Return (x, y) of the center of cell containing provided text 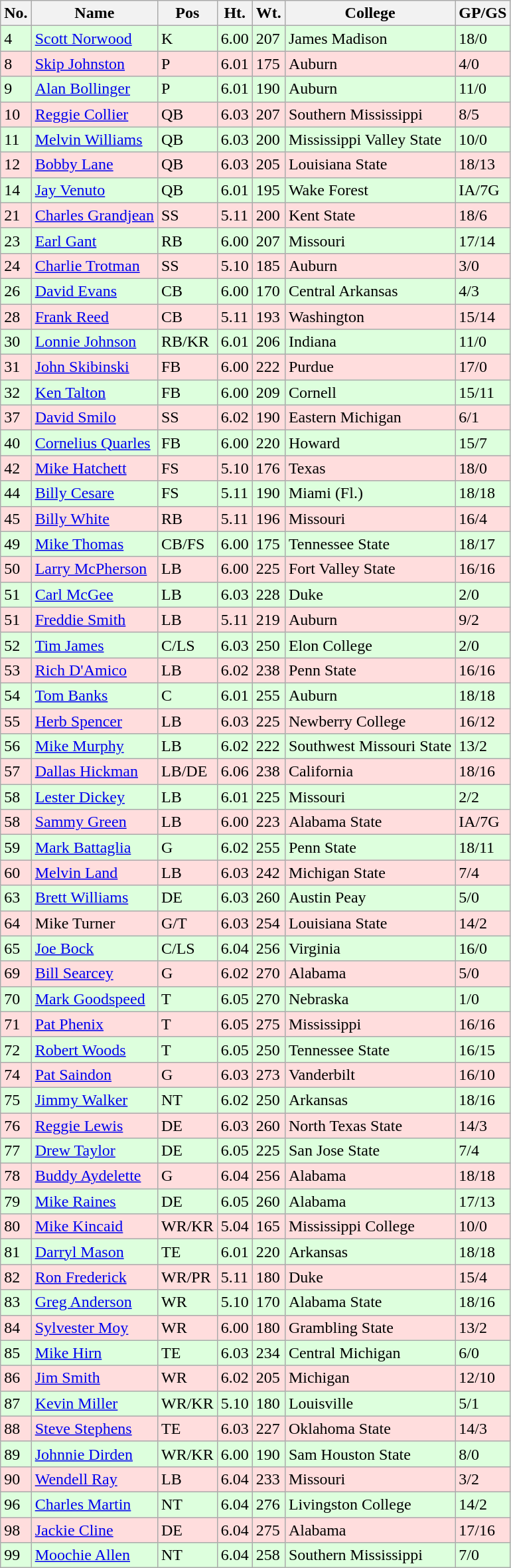
North Texas State (370, 1126)
228 (268, 594)
12/10 (483, 1378)
3/2 (483, 1479)
18/11 (483, 847)
206 (268, 342)
Cornell (370, 392)
69 (16, 974)
70 (16, 999)
60 (16, 873)
Freddie Smith (94, 620)
Howard (370, 443)
GP/GS (483, 13)
Charles Grandjean (94, 215)
6/1 (483, 418)
50 (16, 569)
223 (268, 822)
Central Michigan (370, 1353)
80 (16, 1227)
16/0 (483, 948)
55 (16, 721)
65 (16, 948)
88 (16, 1429)
8 (16, 64)
99 (16, 1555)
16/10 (483, 1075)
82 (16, 1277)
Dallas Hickman (94, 772)
Rich D'Amico (94, 670)
San Jose State (370, 1151)
Scott Norwood (94, 39)
Ken Talton (94, 392)
11 (16, 139)
8/0 (483, 1454)
16/15 (483, 1049)
Bobby Lane (94, 165)
56 (16, 746)
Darryl Mason (94, 1252)
78 (16, 1176)
24 (16, 266)
81 (16, 1252)
45 (16, 519)
Miami (Fl.) (370, 493)
18/6 (483, 215)
Melvin Land (94, 873)
Pat Phenix (94, 1024)
Lonnie Johnson (94, 342)
4/3 (483, 291)
G/T (187, 923)
193 (268, 317)
Billy White (94, 519)
59 (16, 847)
53 (16, 670)
Drew Taylor (94, 1151)
76 (16, 1126)
Newberry College (370, 721)
C (187, 695)
176 (268, 468)
31 (16, 367)
David Evans (94, 291)
Charles Martin (94, 1504)
15/11 (483, 392)
77 (16, 1151)
Reggie Collier (94, 114)
4/0 (483, 64)
Wt. (268, 13)
Alan Bollinger (94, 89)
Carl McGee (94, 594)
Mike Hirn (94, 1353)
18/13 (483, 165)
40 (16, 443)
Austin Peay (370, 898)
James Madison (370, 39)
K (187, 39)
Oklahoma State (370, 1429)
72 (16, 1049)
Washington (370, 317)
Cornelius Quarles (94, 443)
Mississippi (370, 1024)
234 (268, 1353)
6/0 (483, 1353)
98 (16, 1529)
8/5 (483, 114)
44 (16, 493)
Mississippi College (370, 1227)
Moochie Allen (94, 1555)
52 (16, 645)
32 (16, 392)
Southwest Missouri State (370, 746)
Grambling State (370, 1328)
John Skibinski (94, 367)
Jim Smith (94, 1378)
64 (16, 923)
Ht. (235, 13)
84 (16, 1328)
CB/FS (187, 544)
RB/KR (187, 342)
Bill Searcey (94, 974)
30 (16, 342)
273 (268, 1075)
Pat Saindon (94, 1075)
Central Arkansas (370, 291)
Skip Johnston (94, 64)
42 (16, 468)
71 (16, 1024)
Elon College (370, 645)
Brett Williams (94, 898)
21 (16, 215)
Joe Bock (94, 948)
Louisville (370, 1403)
Michigan State (370, 873)
Wake Forest (370, 190)
Sam Houston State (370, 1454)
74 (16, 1075)
254 (268, 923)
Buddy Aydelette (94, 1176)
Reggie Lewis (94, 1126)
Wendell Ray (94, 1479)
15/14 (483, 317)
12 (16, 165)
1/0 (483, 999)
57 (16, 772)
16/4 (483, 519)
No. (16, 13)
6.06 (235, 772)
Lester Dickey (94, 797)
86 (16, 1378)
54 (16, 695)
26 (16, 291)
Mark Goodspeed (94, 999)
Mike Thomas (94, 544)
5/1 (483, 1403)
Tim James (94, 645)
49 (16, 544)
California (370, 772)
Greg Anderson (94, 1302)
165 (268, 1227)
16/12 (483, 721)
276 (268, 1504)
Sylvester Moy (94, 1328)
Pos (187, 13)
2/2 (483, 797)
17/13 (483, 1201)
63 (16, 898)
LB/DE (187, 772)
5.04 (235, 1227)
College (370, 13)
15/7 (483, 443)
219 (268, 620)
Mike Turner (94, 923)
9/2 (483, 620)
17/0 (483, 367)
7/0 (483, 1555)
37 (16, 418)
233 (268, 1479)
79 (16, 1201)
Herb Spencer (94, 721)
195 (268, 190)
Jimmy Walker (94, 1100)
Robert Woods (94, 1049)
Mark Battaglia (94, 847)
87 (16, 1403)
Texas (370, 468)
Mike Hatchett (94, 468)
28 (16, 317)
Johnnie Dirden (94, 1454)
209 (268, 392)
Mississippi Valley State (370, 139)
Nebraska (370, 999)
89 (16, 1454)
185 (268, 266)
85 (16, 1353)
Livingston College (370, 1504)
Ron Frederick (94, 1277)
Fort Valley State (370, 569)
Charlie Trotman (94, 266)
Tom Banks (94, 695)
Name (94, 13)
83 (16, 1302)
15/4 (483, 1277)
3/0 (483, 266)
90 (16, 1479)
Eastern Michigan (370, 418)
Jay Venuto (94, 190)
10 (16, 114)
Jackie Cline (94, 1529)
Kevin Miller (94, 1403)
David Smilo (94, 418)
Purdue (370, 367)
Mike Kincaid (94, 1227)
96 (16, 1504)
23 (16, 240)
Indiana (370, 342)
Steve Stephens (94, 1429)
17/16 (483, 1529)
Vanderbilt (370, 1075)
Mike Murphy (94, 746)
Frank Reed (94, 317)
Billy Cesare (94, 493)
17/14 (483, 240)
242 (268, 873)
75 (16, 1100)
14 (16, 190)
Mike Raines (94, 1201)
Michigan (370, 1378)
Virginia (370, 948)
258 (268, 1555)
4 (16, 39)
Larry McPherson (94, 569)
Kent State (370, 215)
WR/PR (187, 1277)
9 (16, 89)
Earl Gant (94, 240)
Melvin Williams (94, 139)
Sammy Green (94, 822)
196 (268, 519)
18/17 (483, 544)
227 (268, 1429)
